For the text-containing cell, return its midpoint in (x, y) coordinate format. 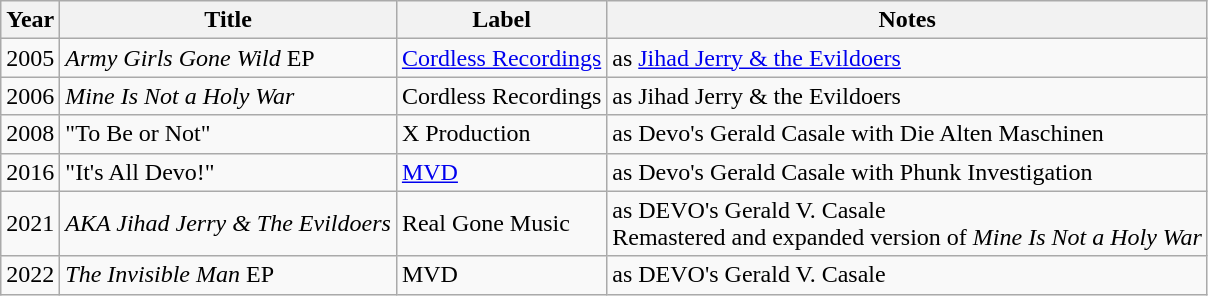
X Production (501, 134)
Notes (908, 20)
Army Girls Gone Wild EP (228, 58)
as Devo's Gerald Casale with Phunk Investigation (908, 172)
as DEVO's Gerald V. CasaleRemastered and expanded version of Mine Is Not a Holy War (908, 224)
The Invisible Man EP (228, 275)
2021 (30, 224)
2005 (30, 58)
Title (228, 20)
2006 (30, 96)
"It's All Devo!" (228, 172)
Label (501, 20)
2022 (30, 275)
Year (30, 20)
2016 (30, 172)
Real Gone Music (501, 224)
2008 (30, 134)
AKA Jihad Jerry & The Evildoers (228, 224)
as DEVO's Gerald V. Casale (908, 275)
as Devo's Gerald Casale with Die Alten Maschinen (908, 134)
Mine Is Not a Holy War (228, 96)
"To Be or Not" (228, 134)
